Return the (x, y) coordinate for the center point of the cell that contains the specified text.  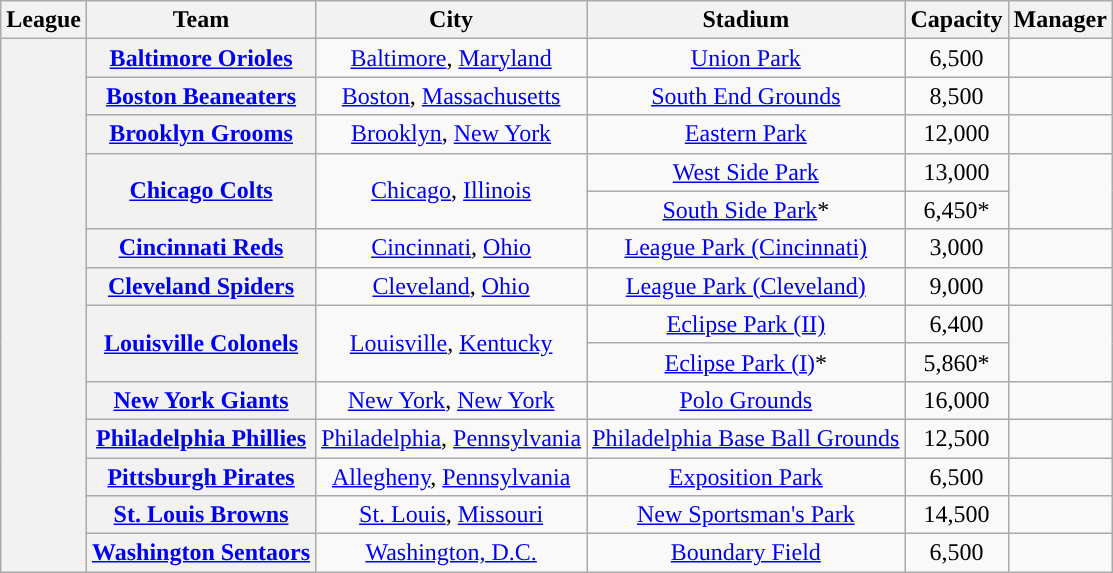
Boston Beaneaters (200, 96)
Polo Grounds (746, 400)
Philadelphia Base Ball Grounds (746, 438)
Cleveland Spiders (200, 286)
3,000 (956, 248)
Boundary Field (746, 553)
Chicago, Illinois (452, 191)
New Sportsman's Park (746, 515)
Stadium (746, 20)
8,500 (956, 96)
Louisville Colonels (200, 343)
New York Giants (200, 400)
12,500 (956, 438)
Brooklyn, New York (452, 134)
6,450* (956, 210)
League Park (Cincinnati) (746, 248)
16,000 (956, 400)
13,000 (956, 172)
Cleveland, Ohio (452, 286)
5,860* (956, 362)
Washington, D.C. (452, 553)
Pittsburgh Pirates (200, 477)
West Side Park (746, 172)
Baltimore Orioles (200, 58)
St. Louis Browns (200, 515)
Eclipse Park (II) (746, 324)
Team (200, 20)
League (44, 20)
St. Louis, Missouri (452, 515)
South Side Park* (746, 210)
League Park (Cleveland) (746, 286)
Cincinnati Reds (200, 248)
Brooklyn Grooms (200, 134)
Cincinnati, Ohio (452, 248)
Capacity (956, 20)
14,500 (956, 515)
Union Park (746, 58)
Washington Sentaors (200, 553)
Exposition Park (746, 477)
Louisville, Kentucky (452, 343)
Allegheny, Pennsylvania (452, 477)
12,000 (956, 134)
Eclipse Park (I)* (746, 362)
Philadelphia, Pennsylvania (452, 438)
Manager (1060, 20)
Philadelphia Phillies (200, 438)
South End Grounds (746, 96)
Eastern Park (746, 134)
New York, New York (452, 400)
Chicago Colts (200, 191)
Baltimore, Maryland (452, 58)
6,400 (956, 324)
City (452, 20)
9,000 (956, 286)
Boston, Massachusetts (452, 96)
